For the text-containing cell, return its midpoint in [x, y] coordinate format. 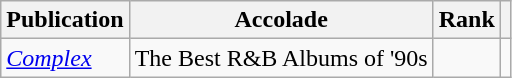
The Best R&B Albums of '90s [281, 58]
Publication [65, 20]
Rank [466, 20]
Complex [65, 58]
Accolade [281, 20]
